Extract the [x, y] coordinate from the center of the cell holding the provided text.  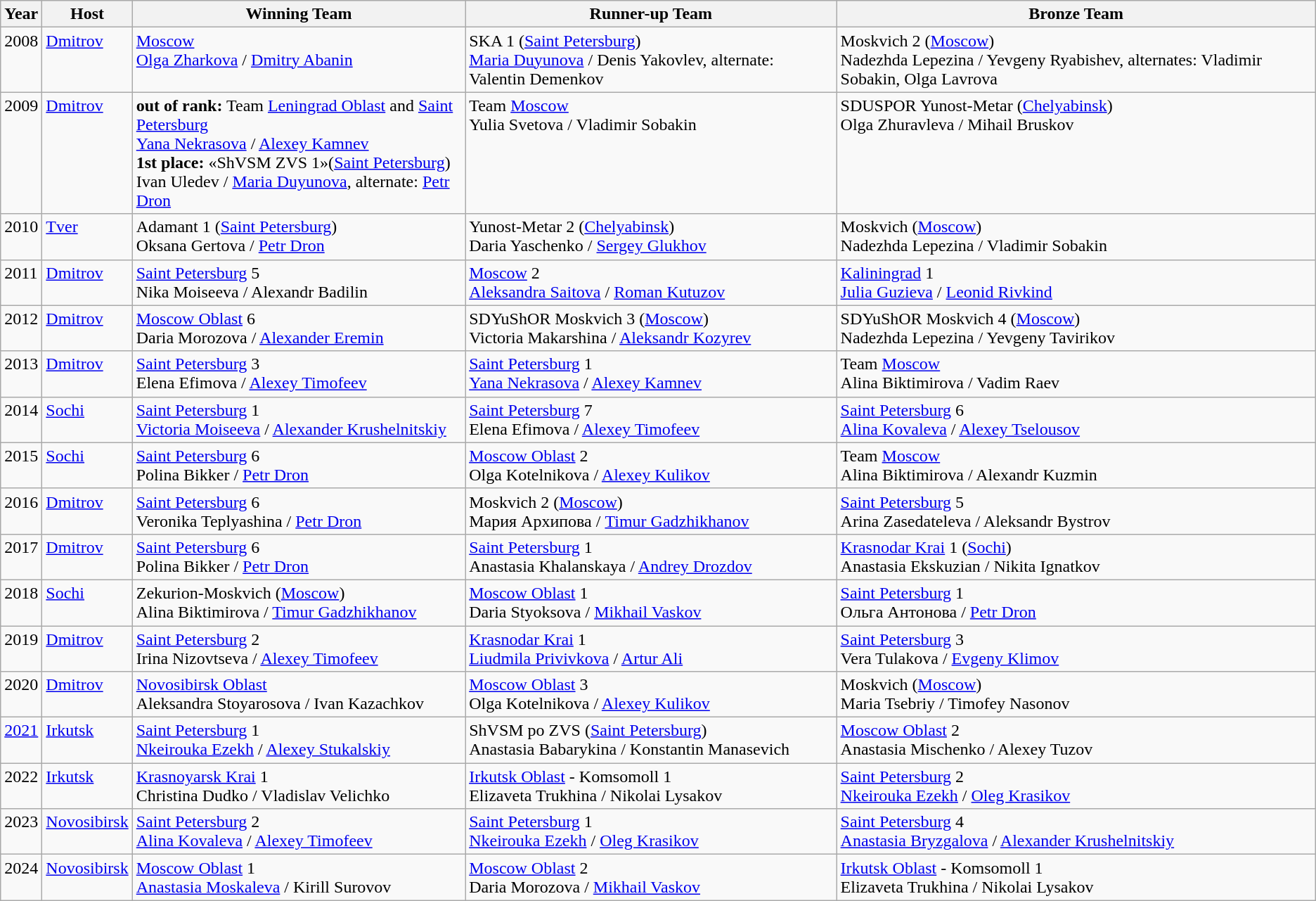
2021 [21, 740]
Moscow Oblast 3Olga Kotelnikova / Alexey Kulikov [651, 695]
2012 [21, 328]
Saint Petersburg 4Anastasia Bryzgalova / Alexander Krushelnitskiy [1076, 831]
Moscow Oblast 1Daria Styoksova / Mikhail Vaskov [651, 602]
Kaliningrad 1Julia Guzieva / Leonid Rivkind [1076, 283]
Saint Petersburg 1Nkeirouka Ezekh / Alexey Stukalskiy [298, 740]
Team MoscowYulia Svetova / Vladimir Sobakin [651, 153]
2016 [21, 511]
2020 [21, 695]
2013 [21, 374]
Saint Petersburg 6Alina Kovaleva / Alexey Tselousov [1076, 419]
2011 [21, 283]
Host [87, 14]
Krasnodar Krai 1Liudmila Privivkova / Artur Ali [651, 648]
Moscow Oblast 2Anastasia Mischenko / Alexey Tuzov [1076, 740]
Winning Team [298, 14]
Krasnodar Krai 1 (Sochi)Anastasia Ekskuzian / Nikita Ignatkov [1076, 557]
Saint Petersburg 2Alina Kovaleva / Alexey Timofeev [298, 831]
Saint Petersburg 1Yana Nekrasova / Alexey Kamnev [651, 374]
Saint Petersburg 1Nkeirouka Ezekh / Oleg Krasikov [651, 831]
Saint Petersburg 1Ольга Антонова / Petr Dron [1076, 602]
Saint Petersburg 6Veronika Teplyashina / Petr Dron [298, 511]
Team MoscowAlina Biktimirova / Alexandr Kuzmin [1076, 466]
2024 [21, 878]
Krasnoyarsk Krai 1Christina Dudko / Vladislav Velichko [298, 786]
SDYuShOR Moskvich 4 (Moscow)Nadezhda Lepezina / Yevgeny Tavirikov [1076, 328]
Moscow Oblast 1Anastasia Moskaleva / Kirill Surovov [298, 878]
Saint Petersburg 2Nkeirouka Ezekh / Oleg Krasikov [1076, 786]
Runner-up Team [651, 14]
2022 [21, 786]
Saint Petersburg 1Anastasia Khalanskaya / Andrey Drozdov [651, 557]
Zekurion-Moskvich (Moscow)Alina Biktimirova / Timur Gadzhikhanov [298, 602]
Saint Petersburg 5Nika Moiseeva / Alexandr Badilin [298, 283]
2009 [21, 153]
2017 [21, 557]
SDUSРOR Yunost-Metar (Chelyabinsk)Olga Zhuravleva / Mihail Bruskov [1076, 153]
Moscow Oblast 2Daria Morozova / Mikhail Vaskov [651, 878]
Moskvich 2 (Moscow)Nadezhda Lepezina / Yevgeny Ryabishev, alternates: Vladimir Sobakin, Olga Lavrova [1076, 60]
Saint Petersburg 7Elena Efimova / Alexey Timofeev [651, 419]
Saint Petersburg 1Victoria Moiseeva / Alexander Krushelnitskiy [298, 419]
ShVSM po ZVS (Saint Petersburg)Anastasia Babarykina / Konstantin Manasevich [651, 740]
Moscow 2Aleksandra Saitova / Roman Kutuzov [651, 283]
Year [21, 14]
Saint Petersburg 2Irina Nizovtseva / Alexey Timofeev [298, 648]
Saint Petersburg 3Vera Tulakova / Evgeny Klimov [1076, 648]
Saint Petersburg 5Arina Zasedateleva / Aleksandr Bystrov [1076, 511]
2008 [21, 60]
Moscow Oblast 6Daria Morozova / Alexander Eremin [298, 328]
Team MoscowAlina Biktimirova / Vadim Raev [1076, 374]
Adamant 1 (Saint Petersburg)Oksana Gertova / Petr Dron [298, 236]
MoscowOlga Zharkova / Dmitry Abanin [298, 60]
2019 [21, 648]
Moskvich 2 (Moscow)Мария Архипова / Timur Gadzhikhanov [651, 511]
Tver [87, 236]
Saint Petersburg 3Elena Efimova / Alexey Timofeev [298, 374]
Bronze Team [1076, 14]
SDYuShOR Moskvich 3 (Moscow)Victoria Makarshina / Aleksandr Kozyrev [651, 328]
Yunost-Metar 2 (Chelyabinsk)Daria Yaschenko / Sergey Glukhov [651, 236]
Moscow Oblast 2Olga Kotelnikova / Alexey Kulikov [651, 466]
2015 [21, 466]
2018 [21, 602]
Moskvich (Moscow)Maria Tsebriy / Timofey Nasonov [1076, 695]
2023 [21, 831]
SKA 1 (Saint Petersburg)Maria Duyunova / Denis Yakovlev, alternate: Valentin Demenkov [651, 60]
Moskvich (Moscow)Nadezhda Lepezina / Vladimir Sobakin [1076, 236]
2010 [21, 236]
2014 [21, 419]
Novosibirsk OblastAleksandra Stoyarosova / Ivan Kazachkov [298, 695]
